Provide the [X, Y] coordinate of the cell's center where the given text is located.  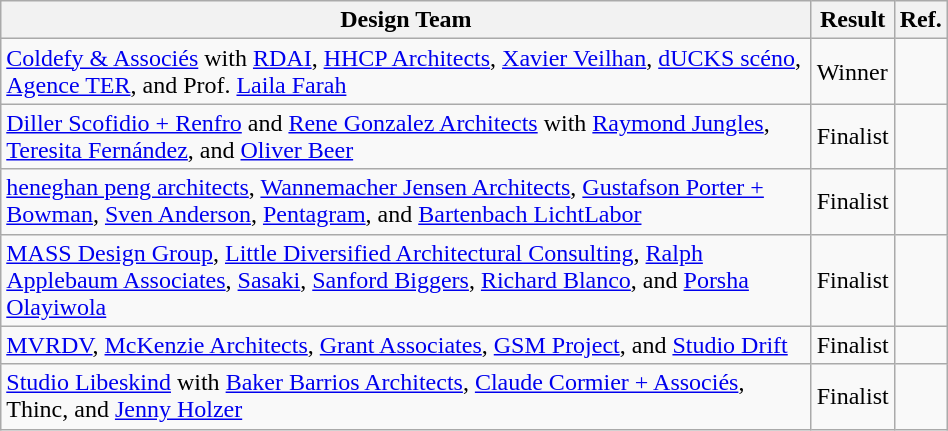
heneghan peng architects, Wannemacher Jensen Architects, Gustafson Porter + Bowman, Sven Anderson, Pentagram, and Bartenbach LichtLabor [406, 202]
Result [852, 20]
MVRDV, McKenzie Architects, Grant Associates, GSM Project, and Studio Drift [406, 345]
Diller Scofidio + Renfro and Rene Gonzalez Architects with Raymond Jungles, Teresita Fernández, and Oliver Beer [406, 136]
Studio Libeskind with Baker Barrios Architects, Claude Cormier + Associés, Thinc, and Jenny Holzer [406, 396]
Ref. [920, 20]
Coldefy & Associés with RDAI, HHCP Architects, Xavier Veilhan, dUCKS scéno, Agence TER, and Prof. Laila Farah [406, 72]
Winner [852, 72]
Design Team [406, 20]
